Find where the given text appears and provide that cell's center as [X, Y] coordinate. 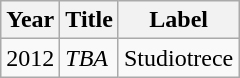
Label [178, 20]
Year [30, 20]
2012 [30, 58]
TBA [90, 58]
Title [90, 20]
Studiotrece [178, 58]
